Identify which cell holds the provided text, then report its [X, Y] central coordinate. 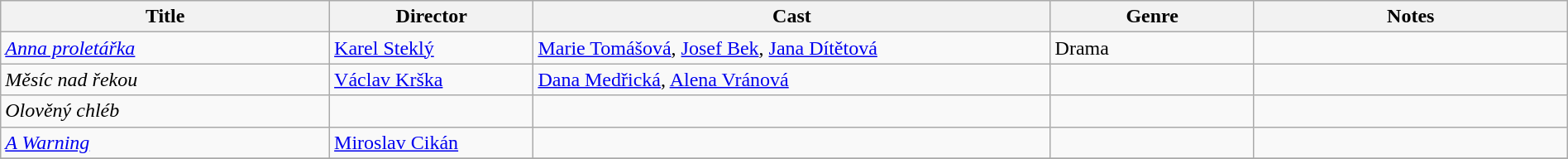
Olověný chléb [165, 111]
Cast [792, 17]
A Warning [165, 142]
Měsíc nad řekou [165, 79]
Drama [1152, 48]
Miroslav Cikán [432, 142]
Karel Steklý [432, 48]
Václav Krška [432, 79]
Genre [1152, 17]
Director [432, 17]
Title [165, 17]
Marie Tomášová, Josef Bek, Jana Dítětová [792, 48]
Dana Medřická, Alena Vránová [792, 79]
Notes [1411, 17]
Anna proletářka [165, 48]
